Output the [X, Y] coordinate of the center of the cell containing the given text.  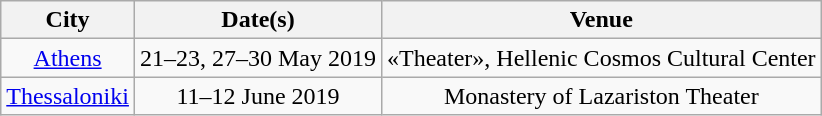
«Theater», Hellenic Cosmos Cultural Center [602, 58]
Athens [68, 58]
Venue [602, 20]
11–12 June 2019 [258, 96]
21–23, 27–30 May 2019 [258, 58]
Monastery of Lazariston Theater [602, 96]
Thessaloniki [68, 96]
City [68, 20]
Date(s) [258, 20]
